Output the [X, Y] coordinate of the center of the cell containing the given text.  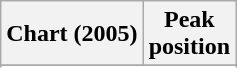
Peakposition [189, 34]
Chart (2005) [72, 34]
